Pinpoint the cell where the given text exists, returning its [X, Y] midpoint coordinate. 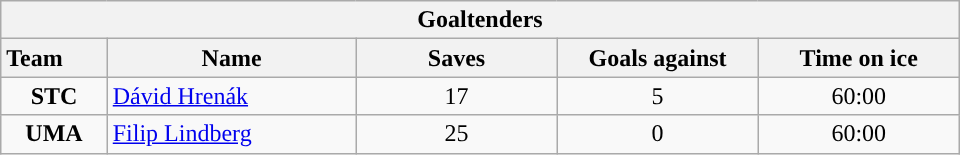
Time on ice [858, 58]
UMA [54, 134]
Saves [456, 58]
0 [658, 134]
17 [456, 96]
STC [54, 96]
Dávid Hrenák [232, 96]
5 [658, 96]
Filip Lindberg [232, 134]
Goals against [658, 58]
Name [232, 58]
Goaltenders [480, 20]
25 [456, 134]
Team [54, 58]
